Locate the cell with the specified text and output its (X, Y) center coordinate. 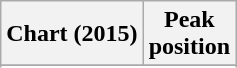
Chart (2015) (72, 34)
Peakposition (189, 34)
